Identify which cell holds the provided text, then report its [X, Y] central coordinate. 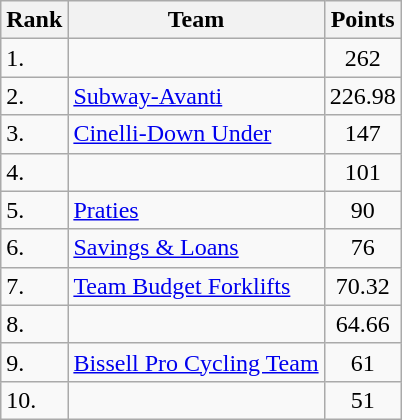
226.98 [362, 96]
51 [362, 400]
Team [196, 20]
1. [34, 58]
61 [362, 362]
147 [362, 134]
70.32 [362, 286]
Points [362, 20]
7. [34, 286]
Rank [34, 20]
Cinelli-Down Under [196, 134]
262 [362, 58]
5. [34, 210]
9. [34, 362]
6. [34, 248]
101 [362, 172]
Praties [196, 210]
Savings & Loans [196, 248]
2. [34, 96]
90 [362, 210]
Team Budget Forklifts [196, 286]
10. [34, 400]
3. [34, 134]
Subway-Avanti [196, 96]
4. [34, 172]
76 [362, 248]
Bissell Pro Cycling Team [196, 362]
8. [34, 324]
64.66 [362, 324]
